Extract the [X, Y] coordinate from the center of the cell holding the provided text.  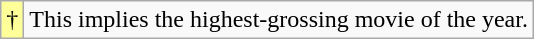
† [12, 20]
This implies the highest-grossing movie of the year. [279, 20]
